Identify which cell holds the provided text, then report its (x, y) central coordinate. 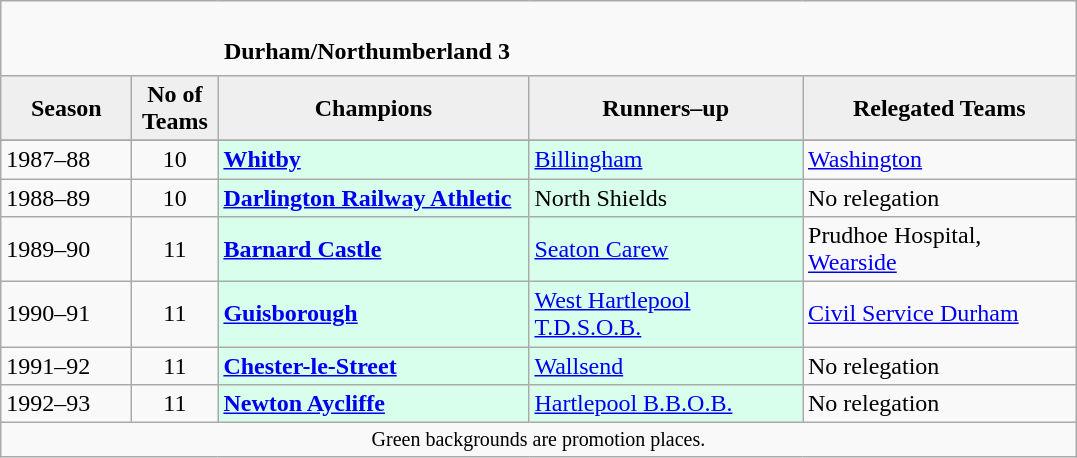
Washington (939, 159)
Chester-le-Street (374, 366)
Hartlepool B.B.O.B. (666, 404)
Runners–up (666, 108)
Prudhoe Hospital, Wearside (939, 250)
Relegated Teams (939, 108)
Champions (374, 108)
Seaton Carew (666, 250)
Guisborough (374, 314)
1989–90 (66, 250)
1992–93 (66, 404)
No of Teams (175, 108)
1990–91 (66, 314)
Darlington Railway Athletic (374, 197)
Green backgrounds are promotion places. (538, 440)
Newton Aycliffe (374, 404)
1988–89 (66, 197)
Season (66, 108)
Whitby (374, 159)
Wallsend (666, 366)
1987–88 (66, 159)
Civil Service Durham (939, 314)
North Shields (666, 197)
1991–92 (66, 366)
West Hartlepool T.D.S.O.B. (666, 314)
Billingham (666, 159)
Barnard Castle (374, 250)
